Extract the [x, y] coordinate from the center of the cell holding the provided text.  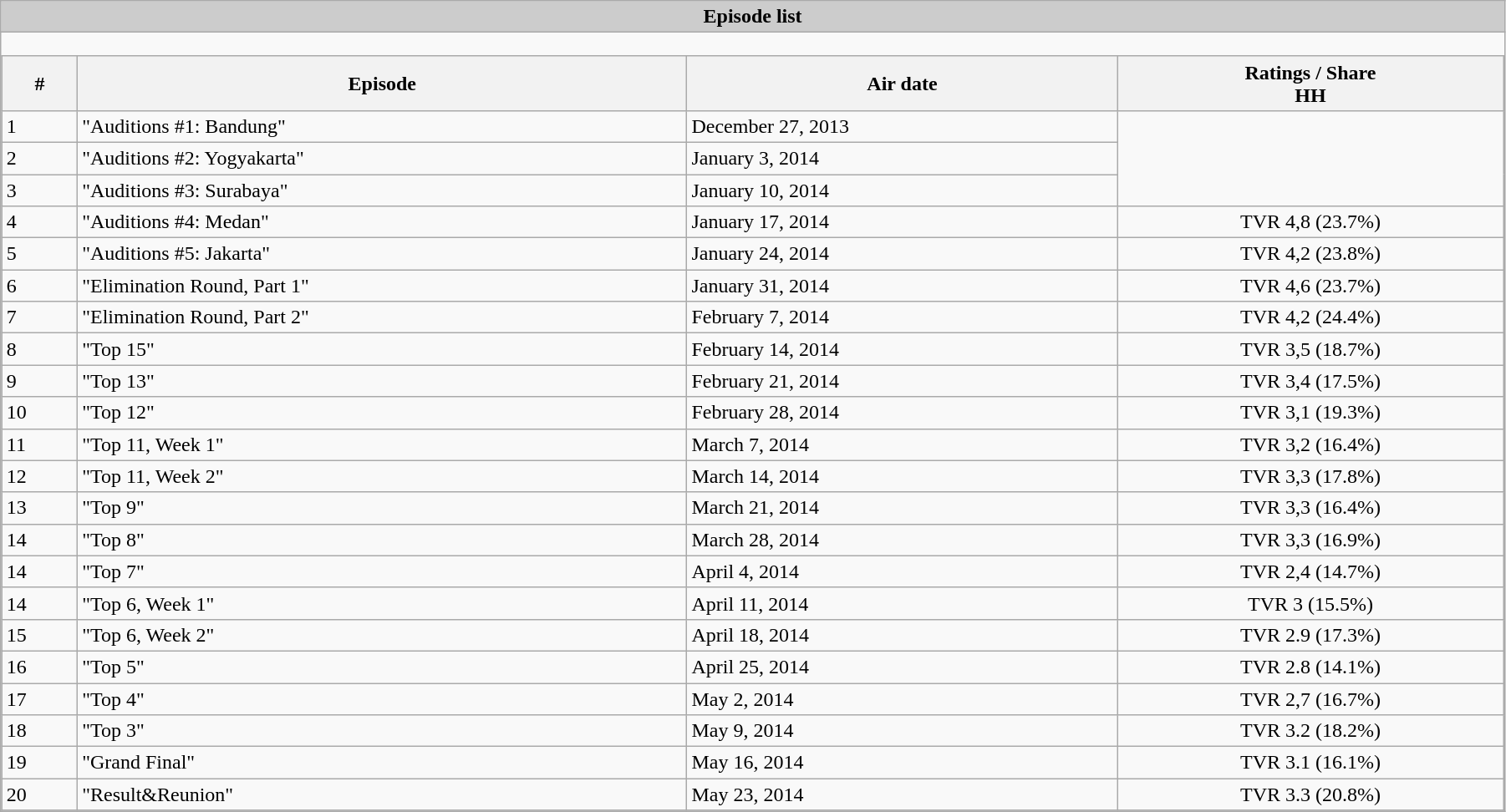
February 21, 2014 [903, 381]
"Top 11, Week 1" [383, 444]
2 [39, 158]
December 27, 2013 [903, 126]
March 7, 2014 [903, 444]
January 10, 2014 [903, 190]
17 [39, 699]
TVR 2.8 (14.1%) [1310, 667]
May 16, 2014 [903, 763]
# [39, 84]
TVR 4,8 (23.7%) [1310, 222]
"Top 5" [383, 667]
"Top 8" [383, 540]
19 [39, 763]
"Top 7" [383, 571]
February 7, 2014 [903, 317]
January 24, 2014 [903, 254]
"Auditions #4: Medan" [383, 222]
Episode list [753, 17]
12 [39, 476]
January 17, 2014 [903, 222]
16 [39, 667]
3 [39, 190]
TVR 2,4 (14.7%) [1310, 571]
February 28, 2014 [903, 413]
April 11, 2014 [903, 603]
"Auditions #2: Yogyakarta" [383, 158]
May 23, 2014 [903, 794]
TVR 3,3 (16.9%) [1310, 540]
"Elimination Round, Part 1" [383, 286]
January 31, 2014 [903, 286]
6 [39, 286]
TVR 3.2 (18.2%) [1310, 731]
TVR 2,7 (16.7%) [1310, 699]
"Top 15" [383, 349]
TVR 3,2 (16.4%) [1310, 444]
"Grand Final" [383, 763]
"Top 4" [383, 699]
April 25, 2014 [903, 667]
TVR 4,6 (23.7%) [1310, 286]
TVR 3,1 (19.3%) [1310, 413]
"Top 12" [383, 413]
13 [39, 508]
TVR 3,3 (16.4%) [1310, 508]
April 4, 2014 [903, 571]
"Top 3" [383, 731]
TVR 2.9 (17.3%) [1310, 635]
Ratings / Share HH [1310, 84]
11 [39, 444]
TVR 3.3 (20.8%) [1310, 794]
TVR 3,5 (18.7%) [1310, 349]
February 14, 2014 [903, 349]
9 [39, 381]
May 2, 2014 [903, 699]
TVR 3 (15.5%) [1310, 603]
"Top 6, Week 2" [383, 635]
"Top 9" [383, 508]
TVR 3,4 (17.5%) [1310, 381]
"Top 13" [383, 381]
"Elimination Round, Part 2" [383, 317]
"Top 11, Week 2" [383, 476]
Air date [903, 84]
Episode [383, 84]
"Auditions #5: Jakarta" [383, 254]
"Auditions #3: Surabaya" [383, 190]
TVR 3.1 (16.1%) [1310, 763]
"Result&Reunion" [383, 794]
"Top 6, Week 1" [383, 603]
5 [39, 254]
"Auditions #1: Bandung" [383, 126]
January 3, 2014 [903, 158]
20 [39, 794]
4 [39, 222]
1 [39, 126]
April 18, 2014 [903, 635]
8 [39, 349]
March 14, 2014 [903, 476]
10 [39, 413]
March 21, 2014 [903, 508]
March 28, 2014 [903, 540]
TVR 3,3 (17.8%) [1310, 476]
TVR 4,2 (23.8%) [1310, 254]
18 [39, 731]
7 [39, 317]
May 9, 2014 [903, 731]
15 [39, 635]
TVR 4,2 (24.4%) [1310, 317]
